Capture the cell that displays the provided text and extract its (x, y) central coordinate. 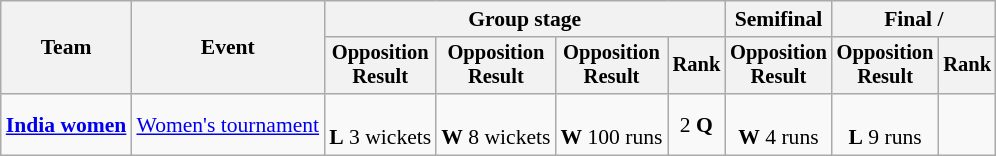
W 100 runs (611, 124)
Group stage (524, 19)
Final / (914, 19)
W 4 runs (778, 124)
W 8 wickets (496, 124)
Event (228, 48)
Women's tournament (228, 124)
2 Q (697, 124)
India women (66, 124)
Semifinal (778, 19)
Team (66, 48)
L 9 runs (886, 124)
L 3 wickets (380, 124)
